Output the [x, y] coordinate of the center of the cell containing the given text.  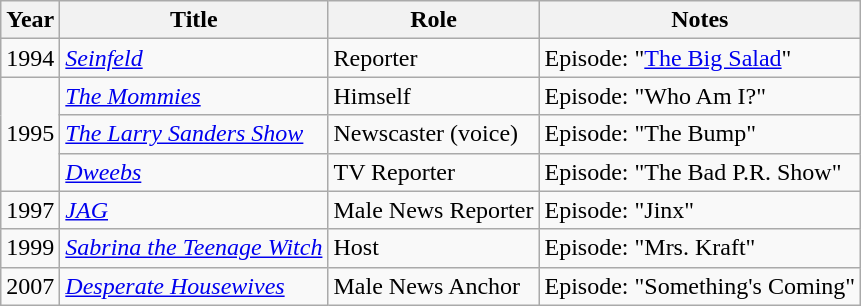
1995 [30, 134]
Reporter [434, 58]
Role [434, 20]
Newscaster (voice) [434, 134]
The Larry Sanders Show [194, 134]
Desperate Housewives [194, 286]
Episode: "Who Am I?" [700, 96]
Notes [700, 20]
Male News Reporter [434, 210]
Dweebs [194, 172]
Seinfeld [194, 58]
Himself [434, 96]
1994 [30, 58]
JAG [194, 210]
Male News Anchor [434, 286]
1999 [30, 248]
Year [30, 20]
Episode: "The Big Salad" [700, 58]
Episode: "The Bump" [700, 134]
Episode: "Something's Coming" [700, 286]
Sabrina the Teenage Witch [194, 248]
Host [434, 248]
2007 [30, 286]
1997 [30, 210]
TV Reporter [434, 172]
Episode: "Jinx" [700, 210]
Episode: "Mrs. Kraft" [700, 248]
Title [194, 20]
Episode: "The Bad P.R. Show" [700, 172]
The Mommies [194, 96]
